Extract the [x, y] coordinate from the center of the cell holding the provided text.  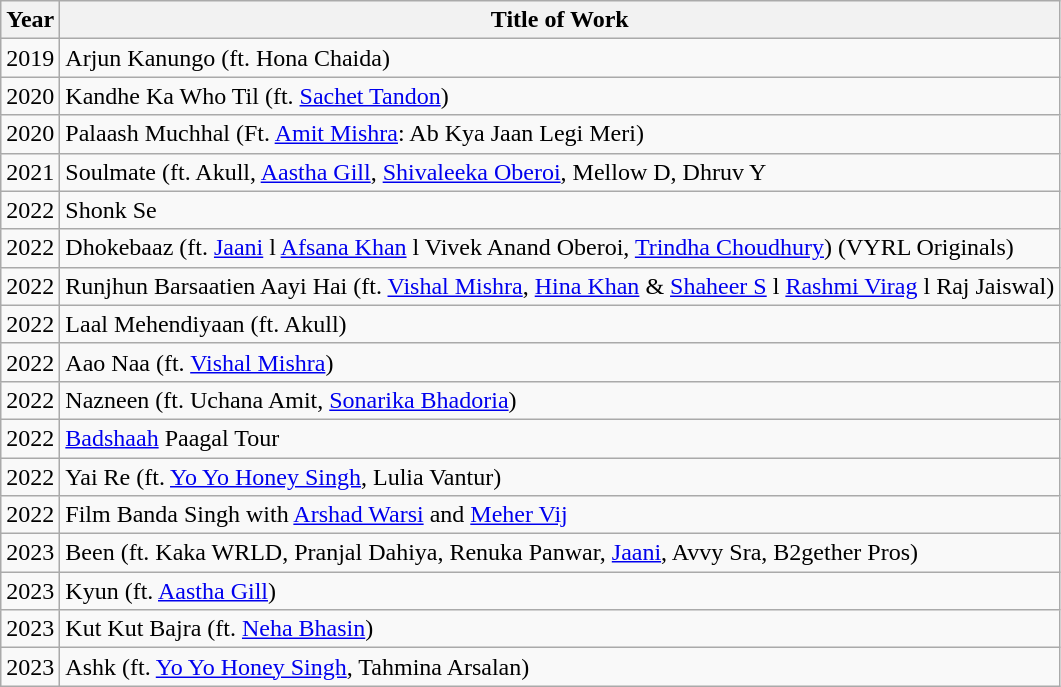
Aao Naa (ft. Vishal Mishra) [560, 362]
Film Banda Singh with Arshad Warsi and Meher Vij [560, 515]
Title of Work [560, 20]
Kandhe Ka Who Til (ft. Sachet Tandon) [560, 96]
Kyun (ft. Aastha Gill) [560, 591]
Nazneen (ft. Uchana Amit, Sonarika Bhadoria) [560, 400]
Ashk (ft. Yo Yo Honey Singh, Tahmina Arsalan) [560, 667]
Soulmate (ft. Akull, Aastha Gill, Shivaleeka Oberoi, Mellow D, Dhruv Y [560, 172]
Dhokebaaz (ft. Jaani l Afsana Khan l Vivek Anand Oberoi, Trindha Choudhury) (VYRL Originals) [560, 248]
Yai Re (ft. Yo Yo Honey Singh, Lulia Vantur) [560, 477]
Laal Mehendiyaan (ft. Akull) [560, 324]
Shonk Se [560, 210]
Runjhun Barsaatien Aayi Hai (ft. Vishal Mishra, Hina Khan & Shaheer S l Rashmi Virag l Raj Jaiswal) [560, 286]
Year [30, 20]
2019 [30, 58]
Badshaah Paagal Tour [560, 438]
Kut Kut Bajra (ft. Neha Bhasin) [560, 629]
Palaash Muchhal (Ft. Amit Mishra: Ab Kya Jaan Legi Meri) [560, 134]
Arjun Kanungo (ft. Hona Chaida) [560, 58]
2021 [30, 172]
Been (ft. Kaka WRLD, Pranjal Dahiya, Renuka Panwar, Jaani, Avvy Sra, B2gether Pros) [560, 553]
